Search for the cell housing the specified text and yield its (x, y) center coordinate. 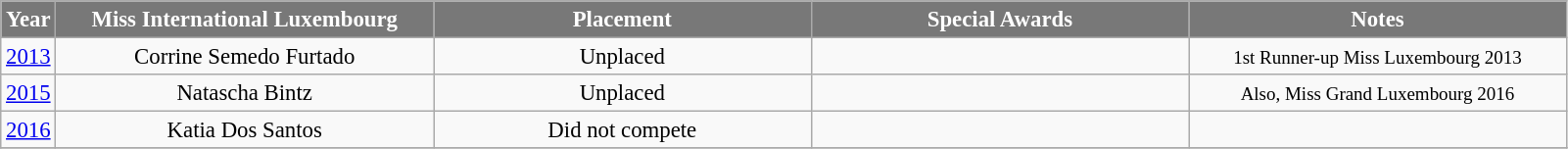
Corrine Semedo Furtado (245, 57)
Year (28, 20)
Special Awards (1000, 20)
Also, Miss Grand Luxembourg 2016 (1378, 93)
2016 (28, 130)
Katia Dos Santos (245, 130)
Did not compete (622, 130)
2015 (28, 93)
Natascha Bintz (245, 93)
Miss International Luxembourg (245, 20)
2013 (28, 57)
Placement (622, 20)
1st Runner-up Miss Luxembourg 2013 (1378, 57)
Notes (1378, 20)
